Scan for the cell matching the given text and deliver its [X, Y] coordinate at center. 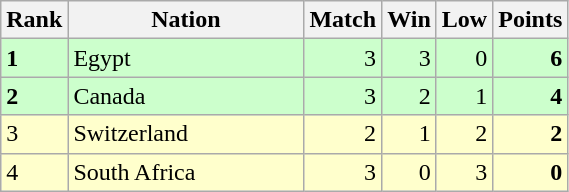
Win [410, 20]
Switzerland [186, 134]
Low [464, 20]
Canada [186, 96]
South Africa [186, 172]
Egypt [186, 58]
Points [530, 20]
6 [530, 58]
Nation [186, 20]
Match [343, 20]
Rank [34, 20]
